Determine the [X, Y] coordinate at the center of the cell enclosing the given text.  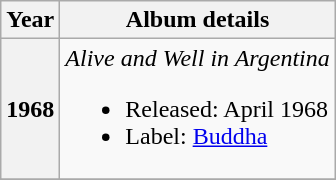
Alive and Well in ArgentinaReleased: April 1968Label: Buddha [198, 109]
Album details [198, 20]
1968 [30, 109]
Year [30, 20]
